From the cell containing the given text, extract its center point as (X, Y) coordinate. 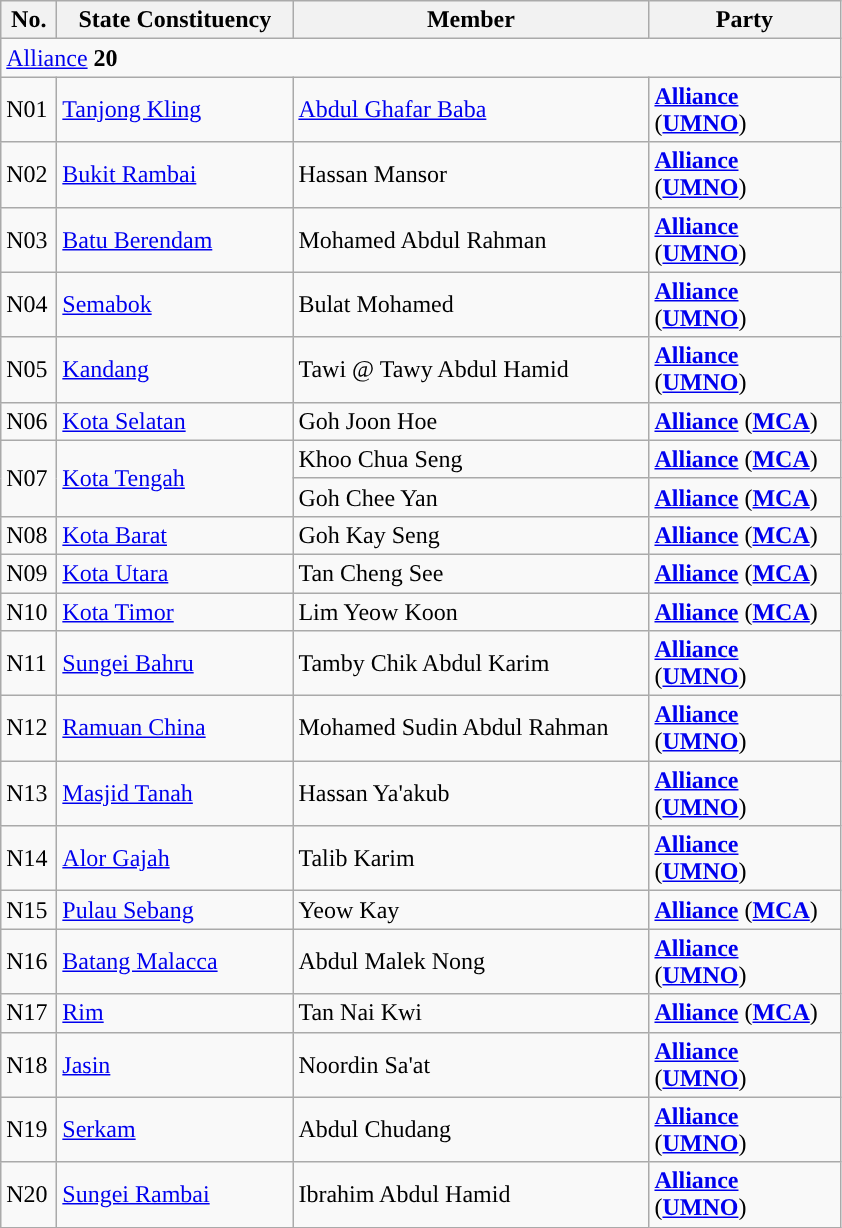
N06 (29, 421)
Khoo Chua Seng (471, 459)
Semabok (175, 304)
State Constituency (175, 20)
Hassan Mansor (471, 174)
Batu Berendam (175, 240)
Tamby Chik Abdul Karim (471, 664)
Bulat Mohamed (471, 304)
N16 (29, 962)
Ibrahim Abdul Hamid (471, 1194)
N20 (29, 1194)
Serkam (175, 1130)
Alor Gajah (175, 858)
N15 (29, 910)
N19 (29, 1130)
Pulau Sebang (175, 910)
Abdul Malek Nong (471, 962)
Goh Joon Hoe (471, 421)
Tawi @ Tawy Abdul Hamid (471, 370)
N04 (29, 304)
N09 (29, 573)
N05 (29, 370)
Kota Selatan (175, 421)
Abdul Ghafar Baba (471, 110)
N08 (29, 535)
N17 (29, 1013)
N18 (29, 1064)
Member (471, 20)
N14 (29, 858)
N07 (29, 478)
Alliance 20 (420, 58)
Noordin Sa'at (471, 1064)
Abdul Chudang (471, 1130)
N13 (29, 794)
Jasin (175, 1064)
Tan Cheng See (471, 573)
Mohamed Sudin Abdul Rahman (471, 728)
Rim (175, 1013)
Kota Tengah (175, 478)
Masjid Tanah (175, 794)
Bukit Rambai (175, 174)
Tan Nai Kwi (471, 1013)
Talib Karim (471, 858)
Batang Malacca (175, 962)
Tanjong Kling (175, 110)
Party (744, 20)
Kota Utara (175, 573)
N11 (29, 664)
N02 (29, 174)
Mohamed Abdul Rahman (471, 240)
Goh Chee Yan (471, 497)
Kandang (175, 370)
Kota Barat (175, 535)
Kota Timor (175, 611)
Hassan Ya'akub (471, 794)
Lim Yeow Koon (471, 611)
Ramuan China (175, 728)
N03 (29, 240)
Sungei Bahru (175, 664)
Goh Kay Seng (471, 535)
N12 (29, 728)
Sungei Rambai (175, 1194)
N10 (29, 611)
No. (29, 20)
Yeow Kay (471, 910)
N01 (29, 110)
